Determine the [X, Y] coordinate at the center of the cell enclosing the given text.  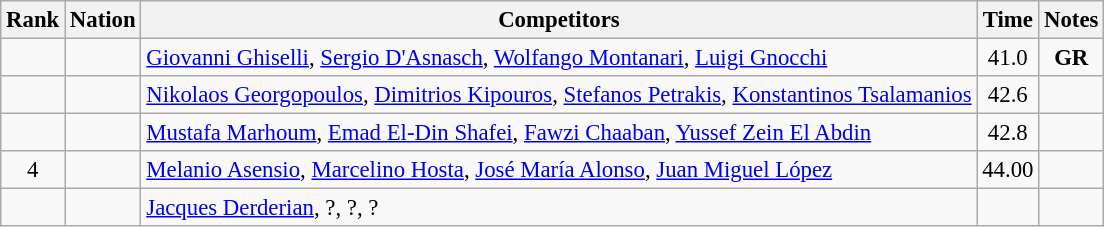
Mustafa Marhoum, Emad El-Din Shafei, Fawzi Chaaban, Yussef Zein El Abdin [559, 133]
Jacques Derderian, ?, ?, ? [559, 208]
42.6 [1008, 95]
Nikolaos Georgopoulos, Dimitrios Kipouros, Stefanos Petrakis, Konstantinos Tsalamanios [559, 95]
Competitors [559, 20]
42.8 [1008, 133]
Rank [33, 20]
4 [33, 170]
Time [1008, 20]
Nation [103, 20]
44.00 [1008, 170]
GR [1072, 58]
Notes [1072, 20]
Giovanni Ghiselli, Sergio D'Asnasch, Wolfango Montanari, Luigi Gnocchi [559, 58]
41.0 [1008, 58]
Melanio Asensio, Marcelino Hosta, José María Alonso, Juan Miguel López [559, 170]
